Extract the (X, Y) coordinate from the center of the cell holding the provided text.  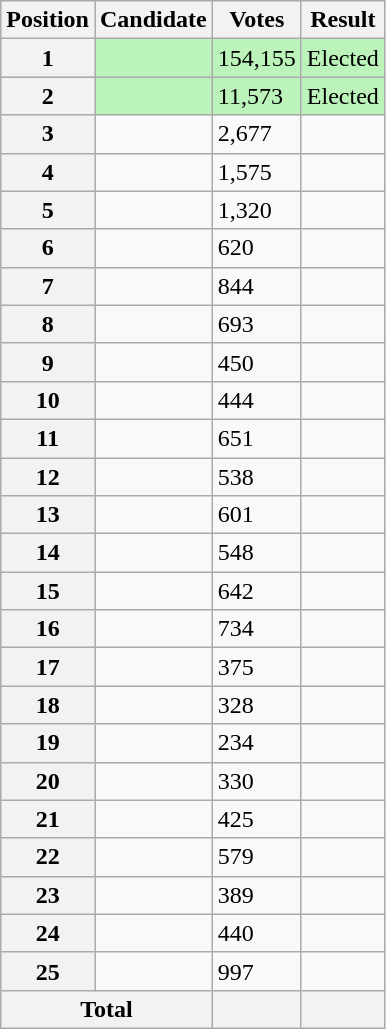
16 (48, 629)
23 (48, 895)
Votes (256, 20)
20 (48, 781)
13 (48, 515)
154,155 (256, 58)
12 (48, 477)
642 (256, 591)
19 (48, 743)
1 (48, 58)
10 (48, 400)
Result (342, 20)
1,320 (256, 210)
18 (48, 705)
538 (256, 477)
22 (48, 857)
328 (256, 705)
17 (48, 667)
11 (48, 438)
3 (48, 134)
4 (48, 172)
651 (256, 438)
Position (48, 20)
425 (256, 819)
389 (256, 895)
21 (48, 819)
444 (256, 400)
5 (48, 210)
579 (256, 857)
7 (48, 286)
9 (48, 362)
Total (107, 1009)
601 (256, 515)
11,573 (256, 96)
440 (256, 933)
25 (48, 971)
693 (256, 324)
6 (48, 248)
620 (256, 248)
2 (48, 96)
450 (256, 362)
997 (256, 971)
375 (256, 667)
15 (48, 591)
234 (256, 743)
548 (256, 553)
330 (256, 781)
Candidate (153, 20)
8 (48, 324)
844 (256, 286)
734 (256, 629)
24 (48, 933)
14 (48, 553)
2,677 (256, 134)
1,575 (256, 172)
